Return [X, Y] of the center of cell containing provided text 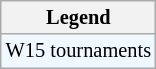
W15 tournaments [78, 51]
Legend [78, 17]
